Return (x, y) of the center of cell containing provided text 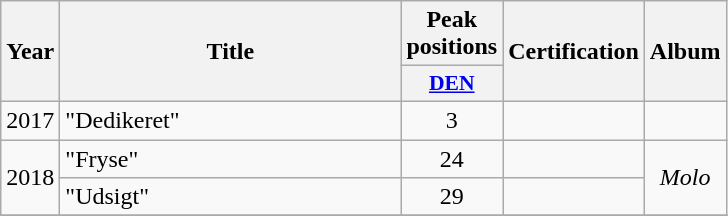
Album (685, 52)
29 (452, 197)
DEN (452, 84)
3 (452, 120)
"Udsigt" (230, 197)
2017 (30, 120)
2018 (30, 178)
"Fryse" (230, 159)
Molo (685, 178)
24 (452, 159)
Certification (574, 52)
Year (30, 52)
Title (230, 52)
Peak positions (452, 34)
"Dedikeret" (230, 120)
